Identify which cell holds the provided text, then report its [X, Y] central coordinate. 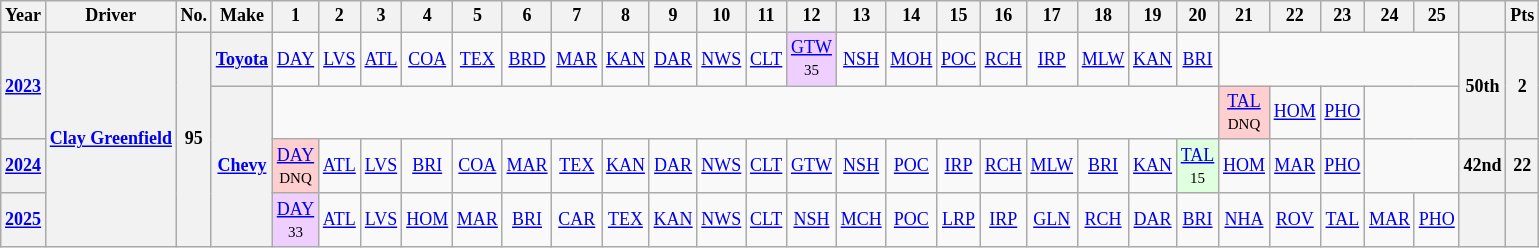
95 [194, 140]
GTW [812, 166]
Driver [110, 16]
16 [1003, 16]
4 [428, 16]
Toyota [242, 59]
CAR [577, 220]
3 [381, 16]
6 [527, 16]
23 [1342, 16]
TAL [1342, 220]
DAYDNQ [295, 166]
7 [577, 16]
Make [242, 16]
21 [1244, 16]
BRD [527, 59]
GLN [1052, 220]
25 [1436, 16]
TALDNQ [1244, 113]
14 [912, 16]
11 [766, 16]
2025 [24, 220]
GTW35 [812, 59]
Year [24, 16]
2023 [24, 86]
NHA [1244, 220]
Chevy [242, 166]
No. [194, 16]
19 [1153, 16]
LRP [959, 220]
17 [1052, 16]
42nd [1482, 166]
8 [626, 16]
50th [1482, 86]
18 [1102, 16]
13 [861, 16]
15 [959, 16]
9 [673, 16]
20 [1197, 16]
DAY [295, 59]
2024 [24, 166]
10 [722, 16]
24 [1390, 16]
TAL15 [1197, 166]
Clay Greenfield [110, 140]
ROV [1294, 220]
Pts [1522, 16]
1 [295, 16]
MCH [861, 220]
DAY33 [295, 220]
5 [478, 16]
12 [812, 16]
MOH [912, 59]
